Capture the cell that displays the provided text and extract its [X, Y] central coordinate. 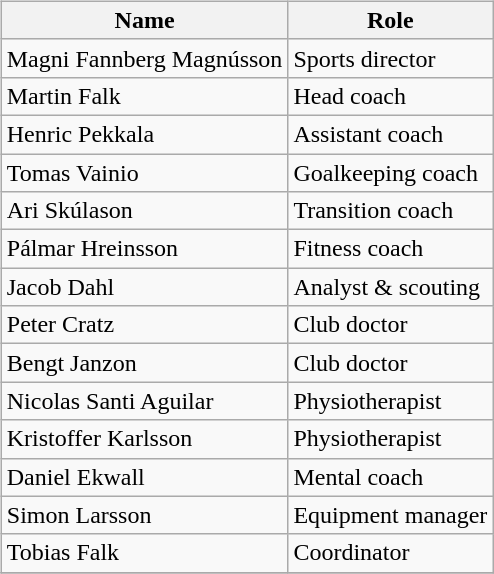
Role [390, 20]
Fitness coach [390, 249]
Ari Skúlason [144, 211]
Head coach [390, 96]
Analyst & scouting [390, 287]
Nicolas Santi Aguilar [144, 401]
Sports director [390, 58]
Transition coach [390, 211]
Tobias Falk [144, 553]
Martin Falk [144, 96]
Magni Fannberg Magnússon [144, 58]
Henric Pekkala [144, 134]
Equipment manager [390, 515]
Goalkeeping coach [390, 173]
Name [144, 20]
Tomas Vainio [144, 173]
Jacob Dahl [144, 287]
Mental coach [390, 477]
Kristoffer Karlsson [144, 439]
Bengt Janzon [144, 363]
Daniel Ekwall [144, 477]
Pálmar Hreinsson [144, 249]
Peter Cratz [144, 325]
Simon Larsson [144, 515]
Coordinator [390, 553]
Assistant coach [390, 134]
